Capture the cell that displays the provided text and extract its (x, y) central coordinate. 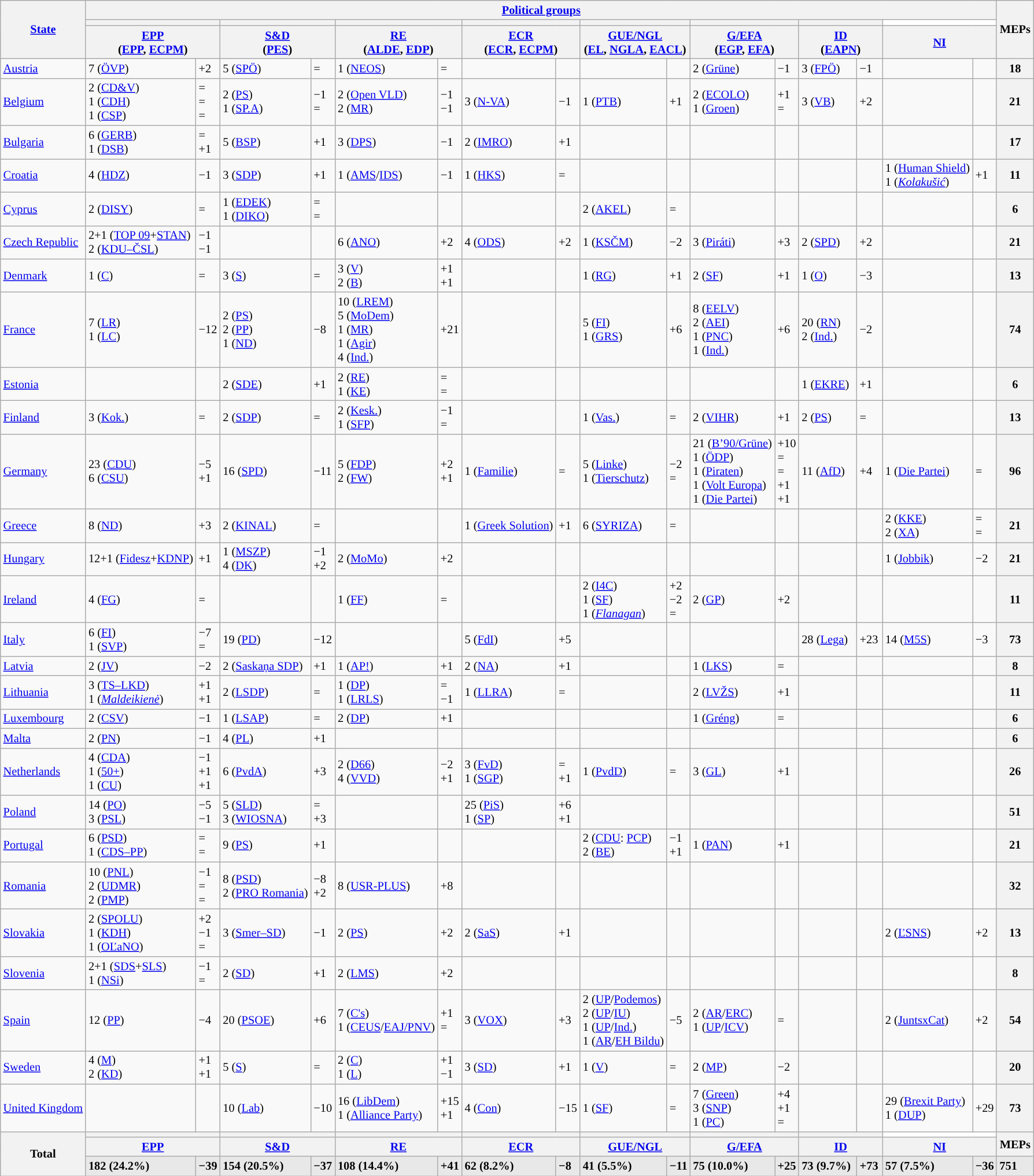
9 (PS) (265, 845)
Political groups (541, 10)
5 (FI)1 (GRS) (623, 330)
10 (LREM)5 (MoDem)1 (MR)1 (Agir)4 (Ind.) (386, 330)
1 (HKS) (509, 175)
−10 (323, 1108)
12 (PP) (141, 1020)
+1−1 (450, 1067)
1 (LLRA) (509, 692)
2 (DP) (386, 718)
1 (Vas.) (623, 417)
2+1 (TOP 09+STAN)2 (KDU–ČSL) (141, 242)
41 (5.5%) (623, 1166)
+29 (985, 1108)
3 (VOX) (509, 1020)
28 (Lega) (828, 639)
3 (Piráti) (733, 242)
2 (SPOLU)1 (KDH)1 (OĽaNO) (141, 932)
−4 (208, 1020)
Ireland (43, 599)
2 (IMRO) (509, 142)
4 (PL) (265, 738)
3 (FPÖ) (828, 68)
6 (FI)1 (SVP) (141, 639)
Croatia (43, 175)
Lithuania (43, 692)
G/EFA(EGP, EFA) (745, 42)
2 (CD&V)1 (CDH)1 (CSP) (141, 102)
ID(EAPN) (841, 42)
2 (LSDP) (265, 692)
Portugal (43, 845)
1 (RG) (623, 275)
2 (ECOLO)1 (Groen) (733, 102)
96 (1015, 471)
2 (I4C)1 (SF)1 (Flanagan) (623, 599)
2 (D66)4 (VVD) (386, 772)
Sweden (43, 1067)
14 (M5S) (928, 639)
2 (KINAL) (265, 526)
3 (V)2 (B) (386, 275)
6 (GERB)1 (DSB) (141, 142)
2 (KKE)2 (XA) (928, 526)
2 (PN) (141, 738)
2 (C)1 (L) (386, 1067)
2 (Grüne) (733, 68)
Malta (43, 738)
1 (LKS) (733, 666)
+10==+1+1 (787, 471)
ECR(ECR, ECPM) (521, 42)
−5+1 (208, 471)
20 (RN)2 (Ind.) (828, 330)
Bulgaria (43, 142)
154 (20.5%) (265, 1166)
20 (PSOE) (265, 1020)
4 (ODS) (509, 242)
1 (Human Shield)1 (Kolakušić) (928, 175)
8 (ND) (141, 526)
State (43, 29)
7 (Green)3 (SNP)1 (PC) (733, 1108)
16 (LibDem)1 (Alliance Party) (386, 1108)
57 (7.5%) (928, 1166)
Cyprus (43, 209)
RE (398, 1146)
19 (PD) (265, 639)
2 (AKEL) (623, 209)
−5 (679, 1020)
108 (14.4%) (386, 1166)
EPP (153, 1146)
Hungary (43, 559)
United Kingdom (43, 1108)
2 (GP) (733, 599)
5 (SPÖ) (265, 68)
+15+1 (450, 1108)
+41 (450, 1166)
1 (SF) (623, 1108)
2 (DISY) (141, 209)
−1== (208, 886)
=−1 (450, 692)
1 (O) (828, 275)
−2= (679, 471)
2 (NA) (509, 666)
G/EFA (745, 1146)
74 (1015, 330)
20 (1015, 1067)
3 (Kok.) (141, 417)
62 (8.2%) (509, 1166)
+4+1= (787, 1108)
16 (SPD) (265, 471)
2 (JuntsxCat) (928, 1020)
1 (EDEK)1 (DIKO) (265, 209)
GUE/NGL (635, 1146)
751 (1015, 1166)
1 (LSAP) (265, 718)
ECR (521, 1146)
2 (Saskaņa SDP) (265, 666)
73 (9.7%) (828, 1166)
4 (CDA)1 (50+)1 (CU) (141, 772)
2 (MP) (733, 1067)
−7= (208, 639)
8 (EELV)2 (AEI)1 (PNC)1 (Ind.) (733, 330)
2 (LMS) (386, 973)
2 (JV) (141, 666)
+23 (870, 639)
RE(ALDE, EDP) (398, 42)
GUE/NGL(EL, NGLA, EACL) (635, 42)
4 (Con) (509, 1108)
France (43, 330)
21 (B’90/Grüne)1 (ÖDP)1 (Piraten)1 (Volt Europa)1 (Die Partei) (733, 471)
2+1 (SDS+SLS)1 (NSi) (141, 973)
3 (FvD)1 (SGP) (509, 772)
2 (SF) (733, 275)
5 (S) (265, 1067)
3 (N-VA) (509, 102)
1 (EKRE) (828, 384)
S&D(PES) (278, 42)
3 (SD) (509, 1067)
Luxembourg (43, 718)
54 (1015, 1020)
1 (KSČM) (623, 242)
−37 (323, 1166)
+25 (787, 1166)
ID (841, 1146)
Slovenia (43, 973)
8 (PSD)2 (PRO Romania) (265, 886)
Romania (43, 886)
+4 (870, 471)
Germany (43, 471)
10 (Lab) (265, 1108)
2 (PS)2 (PP)1 (ND) (265, 330)
−39 (208, 1166)
5 (BSP) (265, 142)
2 (SD) (265, 973)
+73 (870, 1166)
S&D (278, 1146)
2 (CSV) (141, 718)
2 (AR/ERC)1 (UP/ICV) (733, 1020)
18 (1015, 68)
+5 (568, 639)
5 (SLD)3 (WIOSNA) (265, 812)
6 (SYRIZA) (623, 526)
1 (DP)1 (LRLS) (386, 692)
1 (PvdD) (623, 772)
=+3 (323, 812)
Total (43, 1153)
11 (AfD) (828, 471)
5 (Linke)1 (Tierschutz) (623, 471)
Greece (43, 526)
2 (LVŽS) (733, 692)
29 (Brexit Party)1 (DUP) (928, 1108)
1 (Gréng) (733, 718)
Spain (43, 1020)
5 (FdI) (509, 639)
75 (10.0%) (733, 1166)
2 (MoMo) (386, 559)
Belgium (43, 102)
2 (Kesk.)1 (SFP) (386, 417)
6 (ANO) (386, 242)
12+1 (Fidesz+KDNP) (141, 559)
10 (PNL)2 (UDMR)2 (PMP) (141, 886)
7 (LR)1 (LC) (141, 330)
2 (VIHR) (733, 417)
3 (TS–LKD)1 (Maldeikienė) (141, 692)
25 (PiS)1 (SP) (509, 812)
Finland (43, 417)
2 (SPD) (828, 242)
7 (C's)1 (CEUS/EAJ/PNV) (386, 1020)
8 (USR-PLUS) (386, 886)
3 (S) (265, 275)
Estonia (43, 384)
1 (AMS/IDS) (386, 175)
Latvia (43, 666)
−1+2 (323, 559)
+2−2= (679, 599)
2 (SaS) (509, 932)
1 (Jobbik) (928, 559)
−1+1 (679, 845)
1 (MSZP)4 (DK) (265, 559)
6 (PvdA) (265, 772)
−5−1 (208, 812)
26 (1015, 772)
−2+1 (450, 772)
+2−1= (208, 932)
23 (CDU)6 (CSU) (141, 471)
−1+1+1 (208, 772)
1 (Familie) (509, 471)
1 (FF) (386, 599)
2 (RE)1 (KE) (386, 384)
182 (24.2%) (141, 1166)
3 (Smer–SD) (265, 932)
=== (208, 102)
5 (FDP)2 (FW) (386, 471)
Netherlands (43, 772)
17 (1015, 142)
Slovakia (43, 932)
1 (V) (623, 1067)
1 (PAN) (733, 845)
2 (SDP) (265, 417)
1 (Greek Solution) (509, 526)
6 (PSD)1 (CDS–PP) (141, 845)
2 (PS)1 (SP.A) (265, 102)
Austria (43, 68)
1 (AP!) (386, 666)
1 (NEOS) (386, 68)
4 (M)2 (KD) (141, 1067)
2 (ĽSNS) (928, 932)
2 (Open VLD)2 (MR) (386, 102)
3 (VB) (828, 102)
+8 (450, 886)
51 (1015, 812)
1 (C) (141, 275)
32 (1015, 886)
4 (FG) (141, 599)
−15 (568, 1108)
2 (SDE) (265, 384)
1 (Die Partei) (928, 471)
Italy (43, 639)
14 (PO)3 (PSL) (141, 812)
+2+1 (450, 471)
Poland (43, 812)
7 (ÖVP) (141, 68)
3 (GL) (733, 772)
Denmark (43, 275)
2 (CDU: PCP)2 (BE) (623, 845)
EPP(EPP, ECPM) (153, 42)
+6+1 (568, 812)
1 (PTB) (623, 102)
Czech Republic (43, 242)
−8+2 (323, 886)
3 (DPS) (386, 142)
3 (SDP) (265, 175)
−36 (985, 1166)
2 (UP/Podemos)2 (UP/IU)1 (UP/Ind.)1 (AR/EH Bildu) (623, 1020)
4 (HDZ) (141, 175)
+21 (450, 330)
